Identify which cell holds the provided text, then report its [x, y] central coordinate. 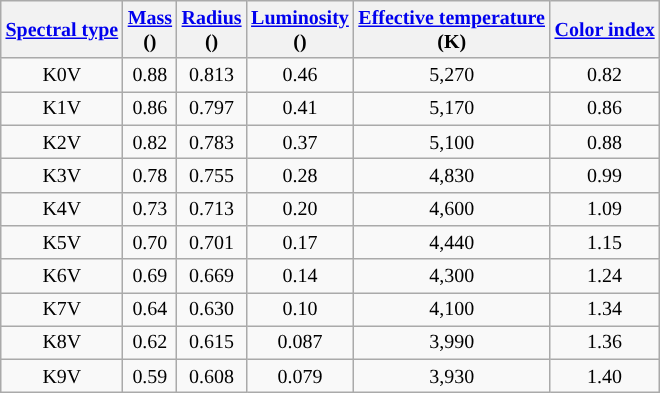
0.755 [212, 176]
0.079 [300, 376]
0.99 [605, 176]
3,990 [452, 342]
K8V [62, 342]
4,440 [452, 242]
K1V [62, 108]
0.813 [212, 76]
0.10 [300, 310]
4,300 [452, 276]
0.64 [150, 310]
0.62 [150, 342]
1.15 [605, 242]
0.37 [300, 142]
0.28 [300, 176]
Radius() [212, 30]
0.70 [150, 242]
5,270 [452, 76]
1.09 [605, 208]
4,600 [452, 208]
1.36 [605, 342]
1.34 [605, 310]
0.59 [150, 376]
Spectral type [62, 30]
0.41 [300, 108]
Color index [605, 30]
0.20 [300, 208]
Effective temperature(K) [452, 30]
4,830 [452, 176]
0.46 [300, 76]
0.713 [212, 208]
K6V [62, 276]
0.73 [150, 208]
0.630 [212, 310]
K4V [62, 208]
Mass() [150, 30]
K5V [62, 242]
0.783 [212, 142]
K3V [62, 176]
Luminosity() [300, 30]
0.615 [212, 342]
1.24 [605, 276]
0.17 [300, 242]
5,170 [452, 108]
0.797 [212, 108]
K9V [62, 376]
K0V [62, 76]
0.087 [300, 342]
K2V [62, 142]
4,100 [452, 310]
0.69 [150, 276]
0.78 [150, 176]
0.669 [212, 276]
K7V [62, 310]
0.14 [300, 276]
3,930 [452, 376]
1.40 [605, 376]
0.608 [212, 376]
0.701 [212, 242]
5,100 [452, 142]
